From the cell containing the given text, extract its center point as [x, y] coordinate. 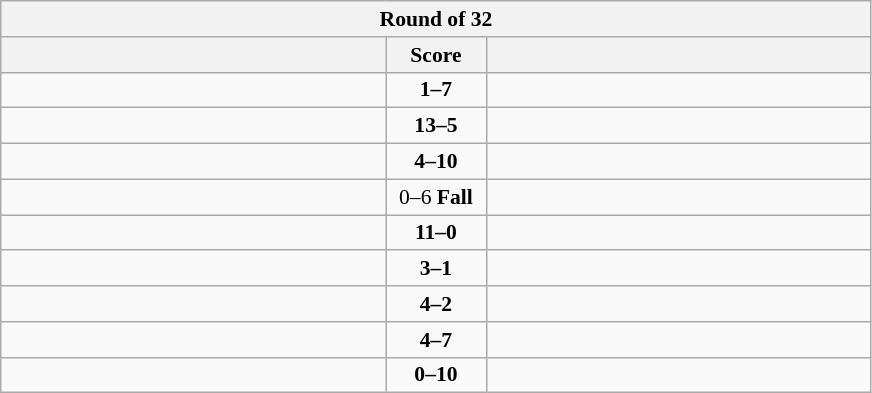
Score [436, 55]
11–0 [436, 233]
3–1 [436, 269]
4–10 [436, 162]
13–5 [436, 126]
0–10 [436, 375]
4–7 [436, 340]
4–2 [436, 304]
Round of 32 [436, 19]
1–7 [436, 90]
0–6 Fall [436, 197]
